Find where the given text appears and provide that cell's center as (X, Y) coordinate. 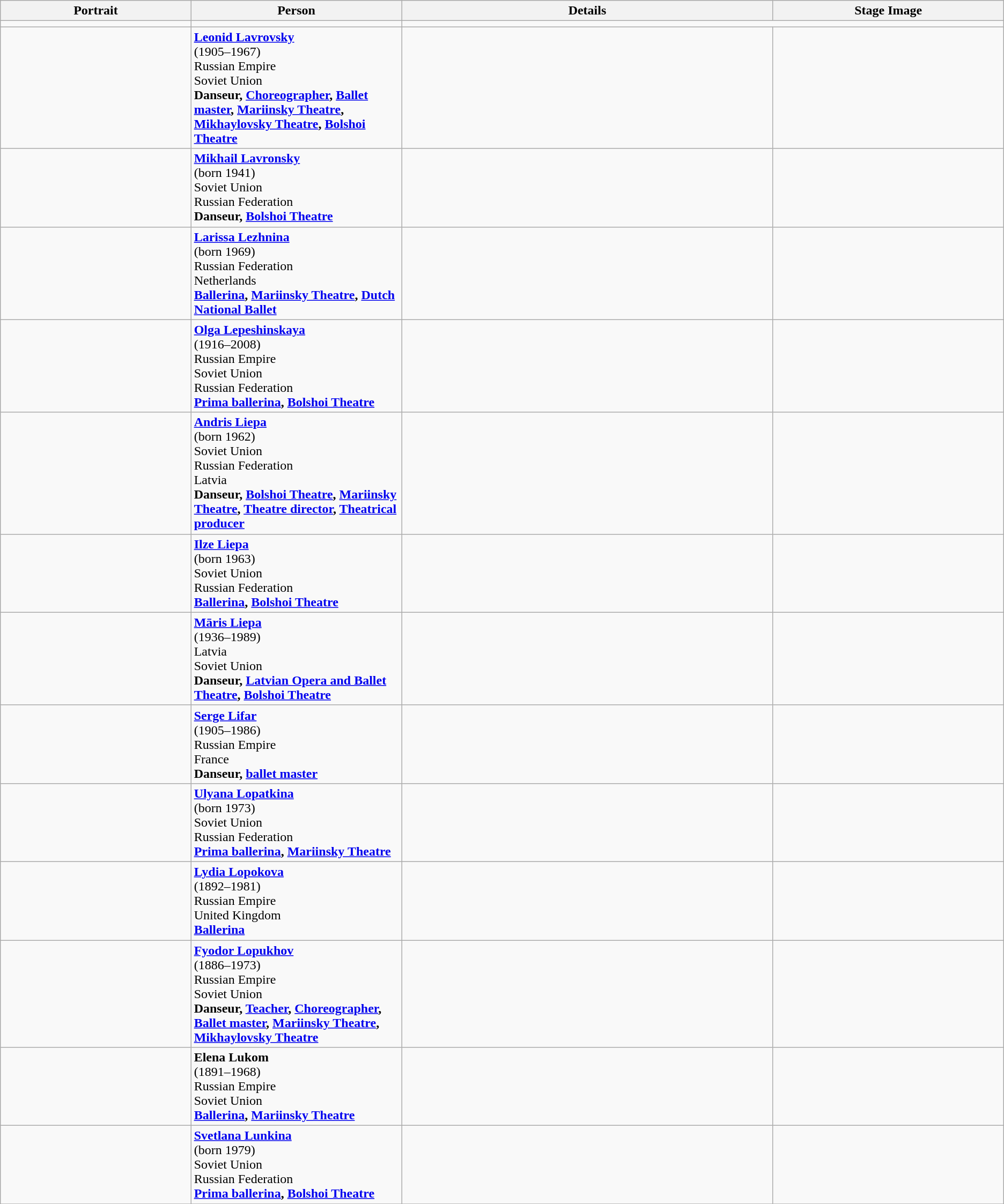
Elena Lukom(1891–1968)Russian EmpireSoviet UnionBallerina, Mariinsky Theatre (296, 1087)
Olga Lepeshinskaya (1916–2008)Russian EmpireSoviet UnionRussian FederationPrima ballerina, Bolshoi Theatre (296, 366)
Ulyana Lopatkina(born 1973)Soviet UnionRussian FederationPrima ballerina, Mariinsky Theatre (296, 822)
Māris Liepa (1936–1989)LatviaSoviet UnionDanseur, Latvian Opera and Ballet Theatre, Bolshoi Theatre (296, 658)
Mikhail Lavronsky(born 1941)Soviet Union Russian FederationDanseur, Bolshoi Theatre (296, 188)
Fyodor Lopukhov(1886–1973)Russian EmpireSoviet UnionDanseur, Teacher, Choreographer, Ballet master, Mariinsky Theatre, Mikhaylovsky Theatre (296, 994)
Serge Lifar (1905–1986)Russian EmpireFranceDanseur, ballet master (296, 744)
Details (587, 11)
Stage Image (888, 11)
Person (296, 11)
Andris Liepa(born 1962)Soviet UnionRussian FederationLatviaDanseur, Bolshoi Theatre, Mariinsky Theatre, Theatre director, Theatrical producer (296, 473)
Leonid Lavrovsky(1905–1967)Russian EmpireSoviet UnionDanseur, Choreographer, Ballet master, Mariinsky Theatre, Mikhaylovsky Theatre, Bolshoi Theatre (296, 88)
Larissa Lezhnina(born 1969)Russian FederationNetherlandsBallerina, Mariinsky Theatre, Dutch National Ballet (296, 273)
Ilze Liepa(born 1963)Soviet UnionRussian FederationBallerina, Bolshoi Theatre (296, 573)
Portrait (95, 11)
Svetlana Lunkina(born 1979)Soviet UnionRussian FederationPrima ballerina, Bolshoi Theatre (296, 1165)
Lydia Lopokova (1892–1981)Russian EmpireUnited KingdomBallerina (296, 901)
